Pinpoint the cell where the given text exists, returning its (x, y) midpoint coordinate. 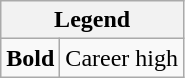
Legend (92, 20)
Bold (30, 58)
Career high (122, 58)
